Identify which cell holds the provided text, then report its (X, Y) central coordinate. 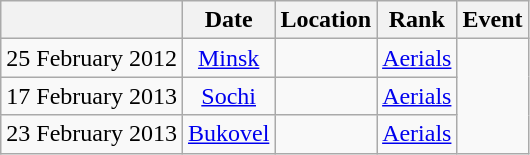
Date (228, 20)
Event (492, 20)
17 February 2013 (92, 96)
Bukovel (228, 134)
Sochi (228, 96)
Location (326, 20)
Rank (417, 20)
Minsk (228, 58)
23 February 2013 (92, 134)
25 February 2012 (92, 58)
